Extract the [x, y] coordinate from the center of the cell holding the provided text.  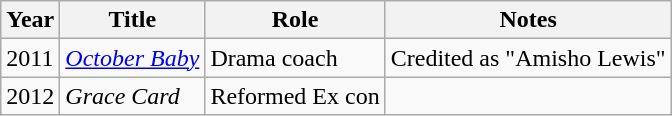
2012 [30, 96]
Role [295, 20]
2011 [30, 58]
Grace Card [132, 96]
Drama coach [295, 58]
Reformed Ex con [295, 96]
Notes [528, 20]
Title [132, 20]
October Baby [132, 58]
Credited as "Amisho Lewis" [528, 58]
Year [30, 20]
